Return [x, y] of the center of cell containing provided text 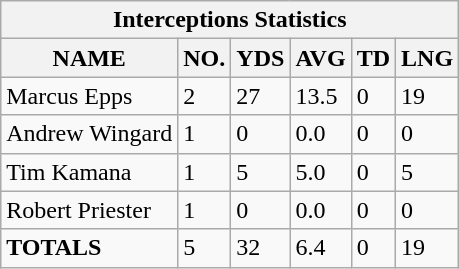
AVG [320, 58]
2 [204, 96]
Marcus Epps [90, 96]
Andrew Wingard [90, 134]
NO. [204, 58]
13.5 [320, 96]
5.0 [320, 172]
NAME [90, 58]
YDS [260, 58]
6.4 [320, 248]
TD [373, 58]
32 [260, 248]
TOTALS [90, 248]
Robert Priester [90, 210]
LNG [428, 58]
Tim Kamana [90, 172]
27 [260, 96]
Interceptions Statistics [230, 20]
